Pinpoint the cell where the given text exists, returning its [x, y] midpoint coordinate. 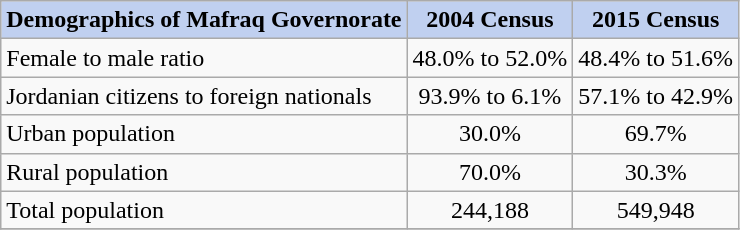
Demographics of Mafraq Governorate [204, 20]
48.0% to 52.0% [490, 58]
549,948 [656, 210]
2015 Census [656, 20]
Female to male ratio [204, 58]
Total population [204, 210]
93.9% to 6.1% [490, 96]
244,188 [490, 210]
2004 Census [490, 20]
70.0% [490, 172]
Rural population [204, 172]
48.4% to 51.6% [656, 58]
30.0% [490, 134]
Urban population [204, 134]
57.1% to 42.9% [656, 96]
Jordanian citizens to foreign nationals [204, 96]
30.3% [656, 172]
69.7% [656, 134]
